Capture the cell that displays the provided text and extract its [x, y] central coordinate. 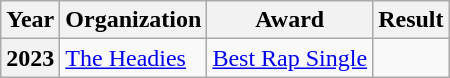
The Headies [134, 58]
Award [290, 20]
2023 [30, 58]
Organization [134, 20]
Year [30, 20]
Best Rap Single [290, 58]
Result [411, 20]
